Pinpoint the cell where the given text exists, returning its (x, y) midpoint coordinate. 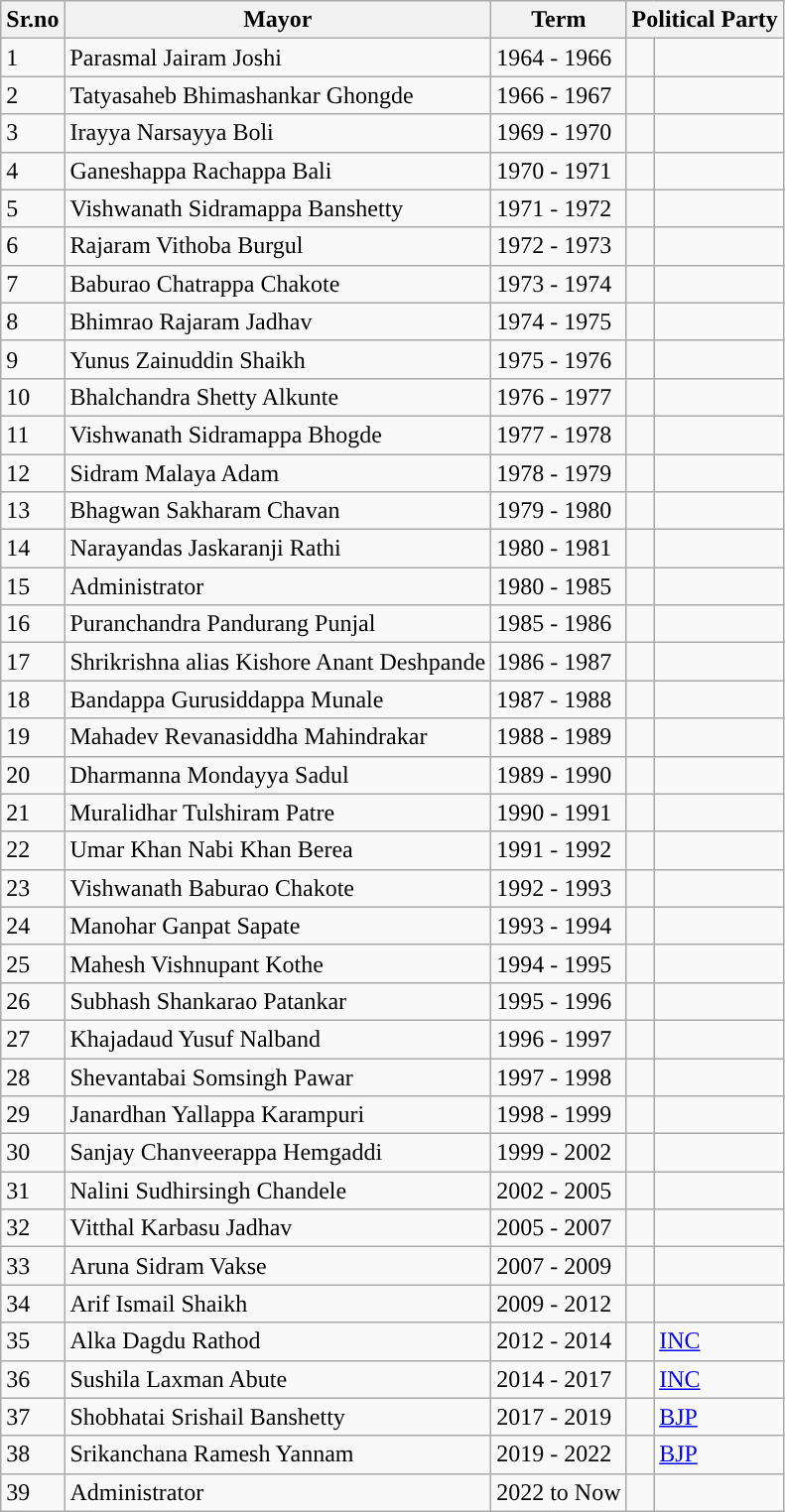
12 (33, 473)
1 (33, 58)
27 (33, 1039)
1966 - 1967 (559, 95)
2017 - 2019 (559, 1417)
1987 - 1988 (559, 699)
29 (33, 1115)
Mahesh Vishnupant Kothe (278, 963)
Sushila Laxman Abute (278, 1379)
20 (33, 775)
Mayor (278, 20)
4 (33, 171)
1978 - 1979 (559, 473)
18 (33, 699)
1994 - 1995 (559, 963)
Sr.no (33, 20)
Sidram Malaya Adam (278, 473)
Manohar Ganpat Sapate (278, 926)
Bandappa Gurusiddappa Munale (278, 699)
23 (33, 888)
2022 to Now (559, 1492)
1964 - 1966 (559, 58)
19 (33, 737)
22 (33, 850)
Arif Ismail Shaikh (278, 1304)
38 (33, 1454)
21 (33, 813)
Term (559, 20)
1995 - 1996 (559, 1001)
5 (33, 208)
Khajadaud Yusuf Nalband (278, 1039)
6 (33, 246)
1974 - 1975 (559, 321)
Shrikrishna alias Kishore Anant Deshpande (278, 662)
Yunus Zainuddin Shaikh (278, 359)
Aruna Sidram Vakse (278, 1266)
1999 - 2002 (559, 1153)
1977 - 1978 (559, 435)
1989 - 1990 (559, 775)
Janardhan Yallappa Karampuri (278, 1115)
32 (33, 1228)
10 (33, 397)
Political Party (705, 20)
2007 - 2009 (559, 1266)
1980 - 1985 (559, 586)
2009 - 2012 (559, 1304)
Ganeshappa Rachappa Bali (278, 171)
26 (33, 1001)
Dharmanna Mondayya Sadul (278, 775)
Alka Dagdu Rathod (278, 1341)
1979 - 1980 (559, 511)
25 (33, 963)
Puranchandra Pandurang Punjal (278, 624)
2014 - 2017 (559, 1379)
1998 - 1999 (559, 1115)
1976 - 1977 (559, 397)
Srikanchana Ramesh Yannam (278, 1454)
17 (33, 662)
Irayya Narsayya Boli (278, 133)
35 (33, 1341)
Subhash Shankarao Patankar (278, 1001)
Bhimrao Rajaram Jadhav (278, 321)
Nalini Sudhirsingh Chandele (278, 1191)
Muralidhar Tulshiram Patre (278, 813)
Bhagwan Sakharam Chavan (278, 511)
16 (33, 624)
Narayandas Jaskaranji Rathi (278, 549)
Bhalchandra Shetty Alkunte (278, 397)
34 (33, 1304)
1990 - 1991 (559, 813)
36 (33, 1379)
13 (33, 511)
Umar Khan Nabi Khan Berea (278, 850)
1970 - 1971 (559, 171)
2 (33, 95)
Baburao Chatrappa Chakote (278, 284)
2002 - 2005 (559, 1191)
Shobhatai Srishail Banshetty (278, 1417)
1993 - 1994 (559, 926)
1975 - 1976 (559, 359)
Shevantabai Somsingh Pawar (278, 1076)
Vishwanath Baburao Chakote (278, 888)
1985 - 1986 (559, 624)
Vishwanath Sidramappa Bhogde (278, 435)
1992 - 1993 (559, 888)
14 (33, 549)
8 (33, 321)
1980 - 1981 (559, 549)
2005 - 2007 (559, 1228)
2012 - 2014 (559, 1341)
Tatyasaheb Bhimashankar Ghongde (278, 95)
1971 - 1972 (559, 208)
1986 - 1987 (559, 662)
Vitthal Karbasu Jadhav (278, 1228)
2019 - 2022 (559, 1454)
37 (33, 1417)
39 (33, 1492)
33 (33, 1266)
30 (33, 1153)
1972 - 1973 (559, 246)
28 (33, 1076)
1969 - 1970 (559, 133)
3 (33, 133)
1973 - 1974 (559, 284)
15 (33, 586)
11 (33, 435)
Mahadev Revanasiddha Mahindrakar (278, 737)
Sanjay Chanveerappa Hemgaddi (278, 1153)
Vishwanath Sidramappa Banshetty (278, 208)
1996 - 1997 (559, 1039)
Parasmal Jairam Joshi (278, 58)
1991 - 1992 (559, 850)
31 (33, 1191)
7 (33, 284)
1988 - 1989 (559, 737)
9 (33, 359)
24 (33, 926)
1997 - 1998 (559, 1076)
Rajaram Vithoba Burgul (278, 246)
